Capture the cell that displays the provided text and extract its [X, Y] central coordinate. 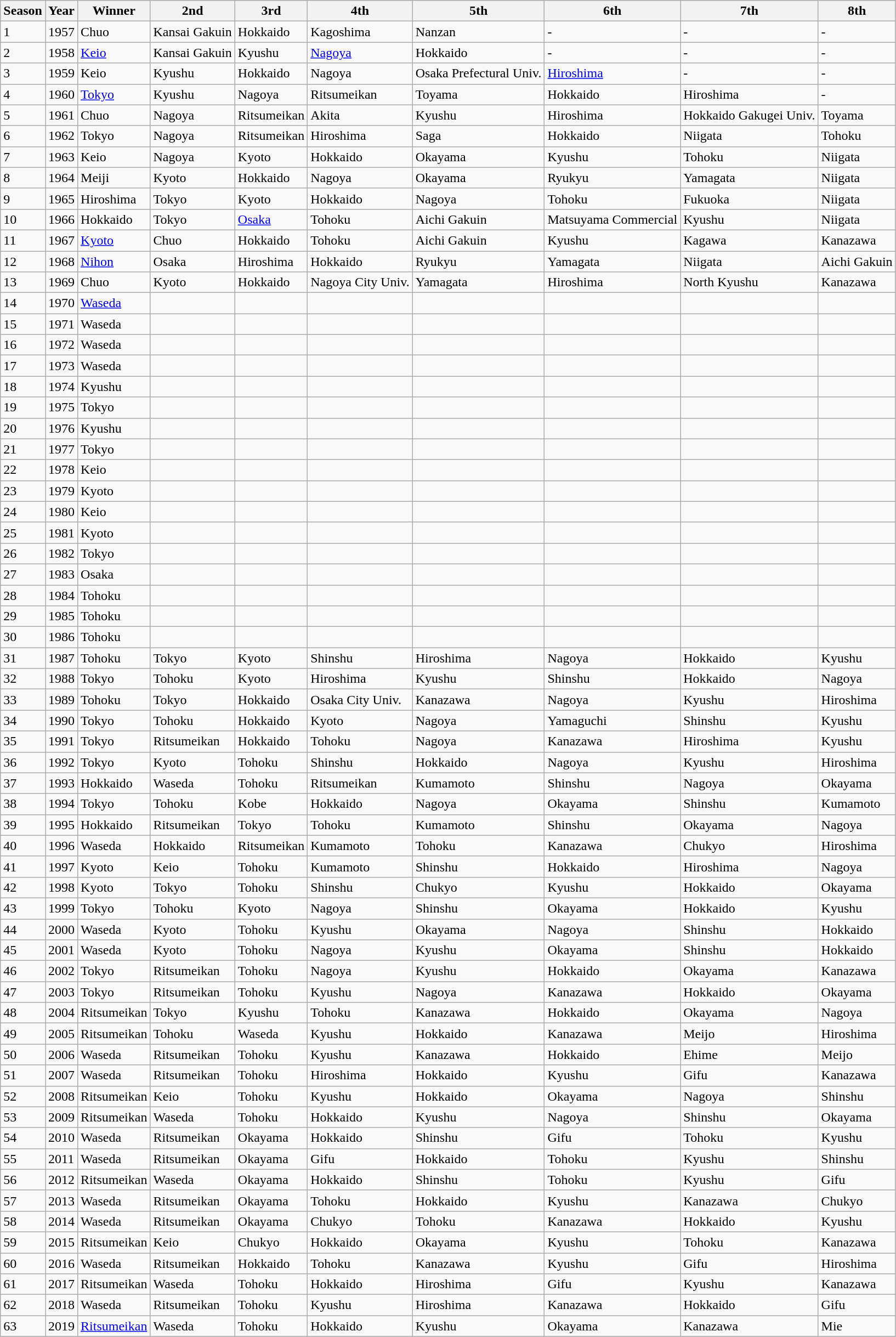
1962 [61, 136]
2009 [61, 1117]
1978 [61, 470]
31 [23, 658]
2001 [61, 950]
Matsuyama Commercial [613, 219]
62 [23, 1305]
Osaka Prefectural Univ. [478, 73]
1989 [61, 700]
1 [23, 32]
1963 [61, 157]
14 [23, 303]
2006 [61, 1055]
5 [23, 115]
15 [23, 324]
61 [23, 1284]
1970 [61, 303]
23 [23, 491]
2004 [61, 1013]
1985 [61, 616]
1983 [61, 574]
Nanzan [478, 32]
1995 [61, 825]
49 [23, 1034]
Saga [478, 136]
Nihon [114, 262]
1958 [61, 53]
1974 [61, 387]
22 [23, 470]
Yamaguchi [613, 721]
19 [23, 407]
2007 [61, 1075]
2013 [61, 1200]
2015 [61, 1242]
1971 [61, 324]
42 [23, 887]
2nd [192, 11]
2014 [61, 1221]
1961 [61, 115]
8th [857, 11]
58 [23, 1221]
3rd [271, 11]
18 [23, 387]
27 [23, 574]
28 [23, 595]
1999 [61, 908]
30 [23, 637]
Ehime [749, 1055]
53 [23, 1117]
Year [61, 11]
Fukuoka [749, 199]
59 [23, 1242]
5th [478, 11]
2002 [61, 971]
2000 [61, 930]
Kagoshima [360, 32]
1964 [61, 178]
34 [23, 721]
33 [23, 700]
16 [23, 345]
1966 [61, 219]
Meiji [114, 178]
1998 [61, 887]
1959 [61, 73]
4th [360, 11]
29 [23, 616]
37 [23, 783]
Kagawa [749, 240]
2018 [61, 1305]
6th [613, 11]
1987 [61, 658]
52 [23, 1096]
2003 [61, 992]
25 [23, 532]
55 [23, 1159]
6 [23, 136]
1994 [61, 804]
63 [23, 1326]
50 [23, 1055]
Osaka City Univ. [360, 700]
Mie [857, 1326]
1996 [61, 846]
1982 [61, 553]
1969 [61, 282]
3 [23, 73]
1968 [61, 262]
Season [23, 11]
Kobe [271, 804]
56 [23, 1180]
2 [23, 53]
2011 [61, 1159]
36 [23, 762]
45 [23, 950]
2010 [61, 1138]
24 [23, 512]
57 [23, 1200]
1957 [61, 32]
13 [23, 282]
1993 [61, 783]
60 [23, 1263]
1976 [61, 428]
46 [23, 971]
Winner [114, 11]
Hokkaido Gakugei Univ. [749, 115]
Nagoya City Univ. [360, 282]
4 [23, 94]
1979 [61, 491]
8 [23, 178]
41 [23, 866]
44 [23, 930]
54 [23, 1138]
North Kyushu [749, 282]
1965 [61, 199]
1981 [61, 532]
7 [23, 157]
1988 [61, 679]
2005 [61, 1034]
21 [23, 449]
40 [23, 846]
9 [23, 199]
47 [23, 992]
17 [23, 366]
35 [23, 741]
48 [23, 1013]
1997 [61, 866]
1986 [61, 637]
2017 [61, 1284]
1977 [61, 449]
26 [23, 553]
1991 [61, 741]
1980 [61, 512]
32 [23, 679]
38 [23, 804]
Akita [360, 115]
39 [23, 825]
2016 [61, 1263]
43 [23, 908]
1967 [61, 240]
1960 [61, 94]
1984 [61, 595]
51 [23, 1075]
1975 [61, 407]
2019 [61, 1326]
2008 [61, 1096]
1990 [61, 721]
7th [749, 11]
1972 [61, 345]
10 [23, 219]
12 [23, 262]
1992 [61, 762]
2012 [61, 1180]
20 [23, 428]
11 [23, 240]
1973 [61, 366]
